Provide the [X, Y] coordinate of the cell's center where the given text is located.  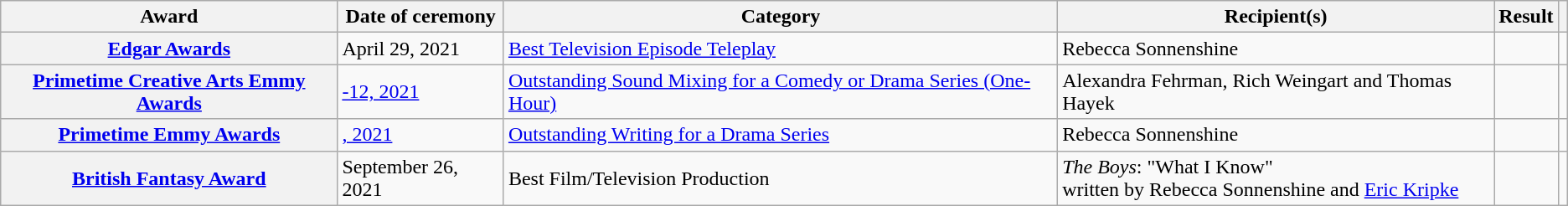
The Boys: "What I Know"written by Rebecca Sonnenshine and Eric Kripke [1277, 178]
, 2021 [420, 135]
Outstanding Sound Mixing for a Comedy or Drama Series (One-Hour) [781, 92]
Recipient(s) [1277, 17]
Alexandra Fehrman, Rich Weingart and Thomas Hayek [1277, 92]
Category [781, 17]
-12, 2021 [420, 92]
Best Film/Television Production [781, 178]
Best Television Episode Teleplay [781, 49]
Outstanding Writing for a Drama Series [781, 135]
Primetime Emmy Awards [169, 135]
Edgar Awards [169, 49]
September 26, 2021 [420, 178]
Result [1526, 17]
Award [169, 17]
Primetime Creative Arts Emmy Awards [169, 92]
Date of ceremony [420, 17]
British Fantasy Award [169, 178]
April 29, 2021 [420, 49]
